Provide the (X, Y) coordinate of the cell's center where the given text is located.  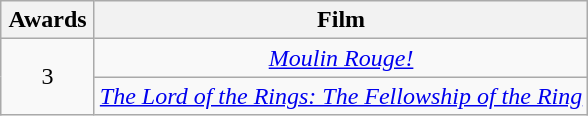
Moulin Rouge! (341, 58)
3 (48, 77)
The Lord of the Rings: The Fellowship of the Ring (341, 96)
Film (341, 20)
Awards (48, 20)
